Pinpoint the cell where the given text exists, returning its [X, Y] midpoint coordinate. 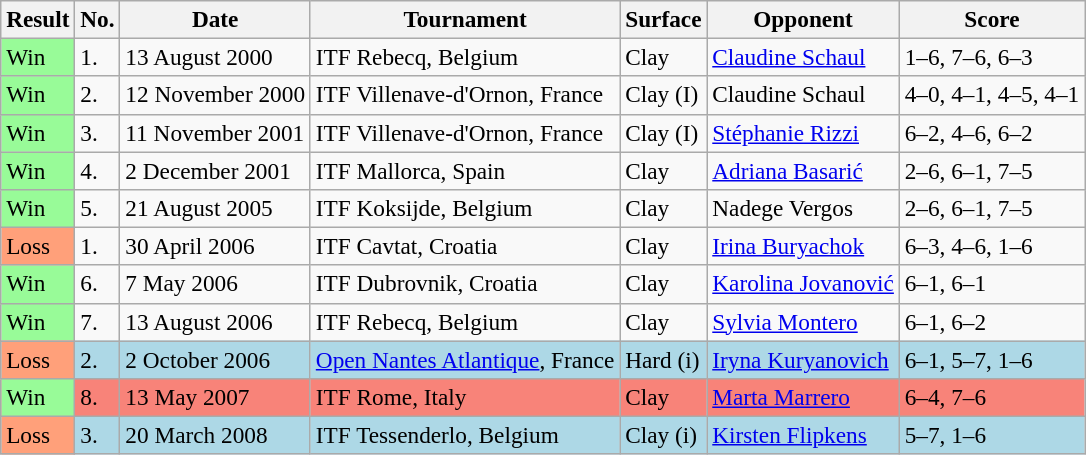
1–6, 7–6, 6–3 [992, 57]
11 November 2001 [215, 133]
2 December 2001 [215, 170]
13 May 2007 [215, 397]
Surface [664, 19]
21 August 2005 [215, 208]
Iryna Kuryanovich [803, 359]
7. [98, 322]
13 August 2000 [215, 57]
6–2, 4–6, 6–2 [992, 133]
13 August 2006 [215, 322]
Open Nantes Atlantique, France [464, 359]
ITF Rome, Italy [464, 397]
8. [98, 397]
ITF Koksijde, Belgium [464, 208]
5–7, 1–6 [992, 435]
4–0, 4–1, 4–5, 4–1 [992, 95]
Score [992, 19]
2 October 2006 [215, 359]
Clay (i) [664, 435]
ITF Cavtat, Croatia [464, 246]
Sylvia Montero [803, 322]
ITF Dubrovnik, Croatia [464, 284]
No. [98, 19]
12 November 2000 [215, 95]
5. [98, 208]
Date [215, 19]
6–4, 7–6 [992, 397]
ITF Mallorca, Spain [464, 170]
20 March 2008 [215, 435]
4. [98, 170]
Kirsten Flipkens [803, 435]
Karolina Jovanović [803, 284]
Marta Marrero [803, 397]
Irina Buryachok [803, 246]
Stéphanie Rizzi [803, 133]
6–3, 4–6, 1–6 [992, 246]
Nadege Vergos [803, 208]
Tournament [464, 19]
Opponent [803, 19]
Adriana Basarić [803, 170]
30 April 2006 [215, 246]
Result [38, 19]
6. [98, 284]
6–1, 6–1 [992, 284]
7 May 2006 [215, 284]
6–1, 5–7, 1–6 [992, 359]
6–1, 6–2 [992, 322]
ITF Tessenderlo, Belgium [464, 435]
Hard (i) [664, 359]
